Capture the cell that displays the provided text and extract its [X, Y] central coordinate. 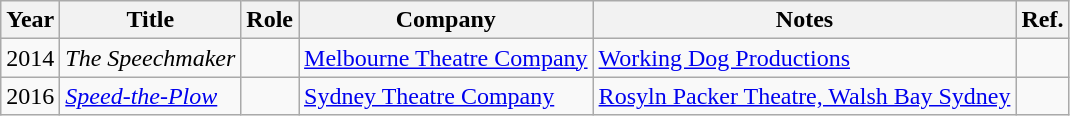
2014 [30, 58]
Ref. [1042, 20]
Sydney Theatre Company [446, 96]
Rosyln Packer Theatre, Walsh Bay Sydney [804, 96]
2016 [30, 96]
Title [150, 20]
Company [446, 20]
Role [270, 20]
Working Dog Productions [804, 58]
Melbourne Theatre Company [446, 58]
Speed-the-Plow [150, 96]
Notes [804, 20]
Year [30, 20]
The Speechmaker [150, 58]
